Search for the cell housing the specified text and yield its (X, Y) center coordinate. 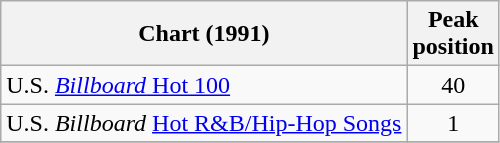
U.S. Billboard Hot R&B/Hip-Hop Songs (204, 123)
U.S. Billboard Hot 100 (204, 85)
Peakposition (453, 34)
Chart (1991) (204, 34)
40 (453, 85)
1 (453, 123)
